For the text-containing cell, return its midpoint in (x, y) coordinate format. 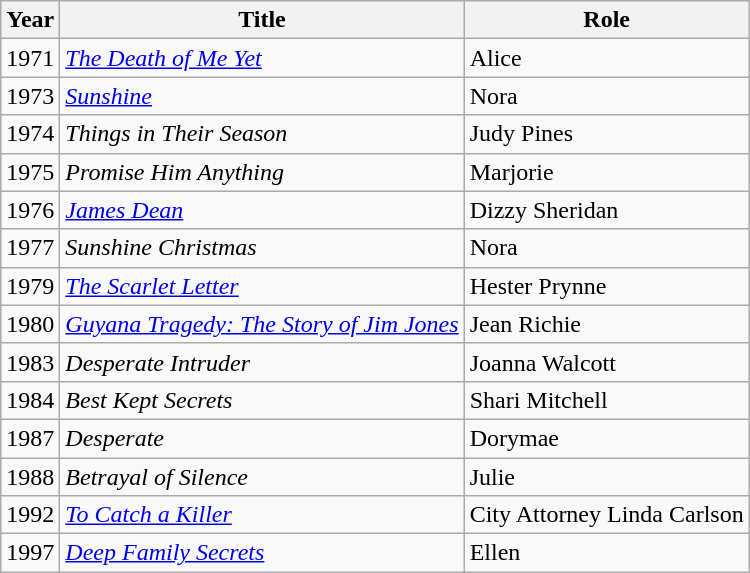
1980 (30, 324)
Desperate (262, 438)
Sunshine Christmas (262, 248)
1984 (30, 400)
1974 (30, 134)
Best Kept Secrets (262, 400)
1983 (30, 362)
Sunshine (262, 96)
Things in Their Season (262, 134)
Jean Richie (606, 324)
Role (606, 20)
Julie (606, 477)
Promise Him Anything (262, 172)
Desperate Intruder (262, 362)
Dorymae (606, 438)
Guyana Tragedy: The Story of Jim Jones (262, 324)
1975 (30, 172)
1971 (30, 58)
1992 (30, 515)
1997 (30, 553)
1988 (30, 477)
Year (30, 20)
The Scarlet Letter (262, 286)
Shari Mitchell (606, 400)
Alice (606, 58)
Deep Family Secrets (262, 553)
The Death of Me Yet (262, 58)
Joanna Walcott (606, 362)
Judy Pines (606, 134)
1973 (30, 96)
Ellen (606, 553)
1977 (30, 248)
Betrayal of Silence (262, 477)
To Catch a Killer (262, 515)
Marjorie (606, 172)
Title (262, 20)
Hester Prynne (606, 286)
1979 (30, 286)
1976 (30, 210)
Dizzy Sheridan (606, 210)
1987 (30, 438)
James Dean (262, 210)
City Attorney Linda Carlson (606, 515)
